Identify which cell holds the provided text, then report its [x, y] central coordinate. 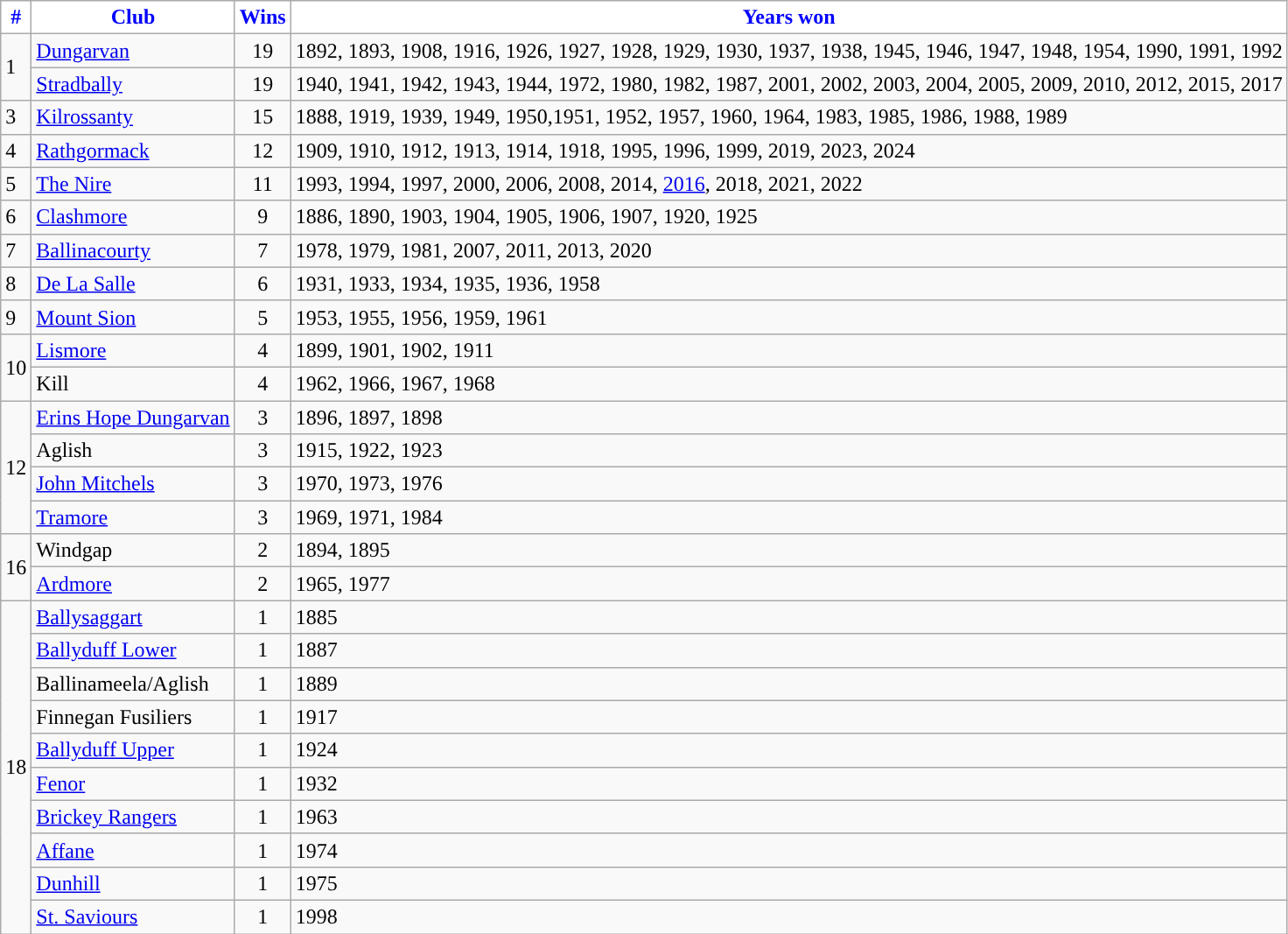
15 [262, 117]
Lismore [133, 350]
1886, 1890, 1903, 1904, 1905, 1906, 1907, 1920, 1925 [789, 217]
Ballyduff Upper [133, 750]
1974 [789, 850]
The Nire [133, 184]
8 [16, 284]
1889 [789, 684]
Ballyduff Lower [133, 650]
Dungarvan [133, 51]
1932 [789, 783]
1998 [789, 916]
Mount Sion [133, 317]
Club [133, 18]
1978, 1979, 1981, 2007, 2011, 2013, 2020 [789, 250]
1885 [789, 617]
Brickey Rangers [133, 817]
1931, 1933, 1934, 1935, 1936, 1958 [789, 284]
1970, 1973, 1976 [789, 484]
Affane [133, 850]
Ballinameela/Aglish [133, 684]
18 [16, 767]
Rathgormack [133, 151]
Windgap [133, 551]
1962, 1966, 1967, 1968 [789, 383]
1892, 1893, 1908, 1916, 1926, 1927, 1928, 1929, 1930, 1937, 1938, 1945, 1946, 1947, 1948, 1954, 1990, 1991, 1992 [789, 51]
1915, 1922, 1923 [789, 451]
Ballinacourty [133, 250]
16 [16, 567]
1940, 1941, 1942, 1943, 1944, 1972, 1980, 1982, 1987, 2001, 2002, 2003, 2004, 2005, 2009, 2010, 2012, 2015, 2017 [789, 84]
Ballysaggart [133, 617]
Finnegan Fusiliers [133, 717]
1888, 1919, 1939, 1949, 1950,1951, 1952, 1957, 1960, 1964, 1983, 1985, 1986, 1988, 1989 [789, 117]
Ardmore [133, 584]
1975 [789, 883]
Wins [262, 18]
1965, 1977 [789, 584]
De La Salle [133, 284]
1887 [789, 650]
Kilrossanty [133, 117]
1896, 1897, 1898 [789, 418]
1924 [789, 750]
1894, 1895 [789, 551]
1917 [789, 717]
11 [262, 184]
Years won [789, 18]
1993, 1994, 1997, 2000, 2006, 2008, 2014, 2016, 2018, 2021, 2022 [789, 184]
Dunhill [133, 883]
Stradbally [133, 84]
Kill [133, 383]
Erins Hope Dungarvan [133, 418]
10 [16, 367]
Tramore [133, 517]
St. Saviours [133, 916]
Aglish [133, 451]
Fenor [133, 783]
Clashmore [133, 217]
1969, 1971, 1984 [789, 517]
# [16, 18]
1899, 1901, 1902, 1911 [789, 350]
1953, 1955, 1956, 1959, 1961 [789, 317]
John Mitchels [133, 484]
1909, 1910, 1912, 1913, 1914, 1918, 1995, 1996, 1999, 2019, 2023, 2024 [789, 151]
1963 [789, 817]
